Scan for the cell matching the given text and deliver its (X, Y) coordinate at center. 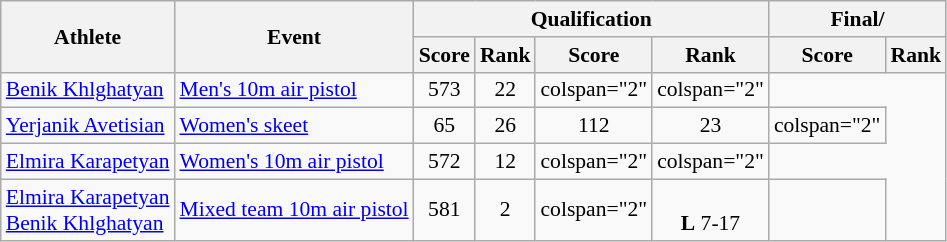
Women's skeet (294, 126)
Benik Khlghatyan (88, 90)
Women's 10m air pistol (294, 162)
Men's 10m air pistol (294, 90)
Athlete (88, 36)
65 (444, 126)
22 (506, 90)
26 (506, 126)
12 (506, 162)
Mixed team 10m air pistol (294, 210)
2 (506, 210)
572 (444, 162)
Elmira KarapetyanBenik Khlghatyan (88, 210)
L 7-17 (710, 210)
581 (444, 210)
Event (294, 36)
573 (444, 90)
112 (594, 126)
Qualification (592, 19)
Elmira Karapetyan (88, 162)
Final/ (858, 19)
Yerjanik Avetisian (88, 126)
23 (710, 126)
